Output the [x, y] coordinate of the center of the cell containing the given text.  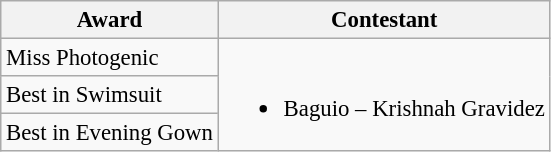
Contestant [384, 20]
Best in Swimsuit [110, 95]
Baguio – Krishnah Gravidez [384, 96]
Award [110, 20]
Best in Evening Gown [110, 133]
Miss Photogenic [110, 58]
